Search for the cell housing the specified text and yield its (x, y) center coordinate. 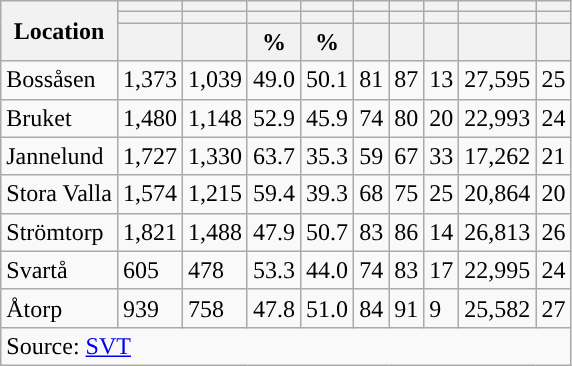
Location (60, 31)
26,813 (498, 232)
26 (554, 232)
53.3 (274, 270)
22,995 (498, 270)
22,993 (498, 118)
51.0 (328, 308)
1,330 (214, 156)
80 (406, 118)
Jannelund (60, 156)
21 (554, 156)
52.9 (274, 118)
63.7 (274, 156)
75 (406, 194)
35.3 (328, 156)
25,582 (498, 308)
20,864 (498, 194)
1,480 (150, 118)
68 (372, 194)
59 (372, 156)
Åtorp (60, 308)
50.1 (328, 80)
1,574 (150, 194)
605 (150, 270)
47.8 (274, 308)
45.9 (328, 118)
81 (372, 80)
1,821 (150, 232)
1,488 (214, 232)
17 (442, 270)
478 (214, 270)
50.7 (328, 232)
47.9 (274, 232)
Source: SVT (286, 346)
1,373 (150, 80)
1,039 (214, 80)
939 (150, 308)
14 (442, 232)
67 (406, 156)
Stora Valla (60, 194)
27,595 (498, 80)
87 (406, 80)
Svartå (60, 270)
39.3 (328, 194)
1,215 (214, 194)
13 (442, 80)
91 (406, 308)
27 (554, 308)
86 (406, 232)
Bossåsen (60, 80)
33 (442, 156)
59.4 (274, 194)
1,148 (214, 118)
Strömtorp (60, 232)
84 (372, 308)
9 (442, 308)
1,727 (150, 156)
Bruket (60, 118)
17,262 (498, 156)
44.0 (328, 270)
49.0 (274, 80)
758 (214, 308)
